Pinpoint the cell where the given text exists, returning its [x, y] midpoint coordinate. 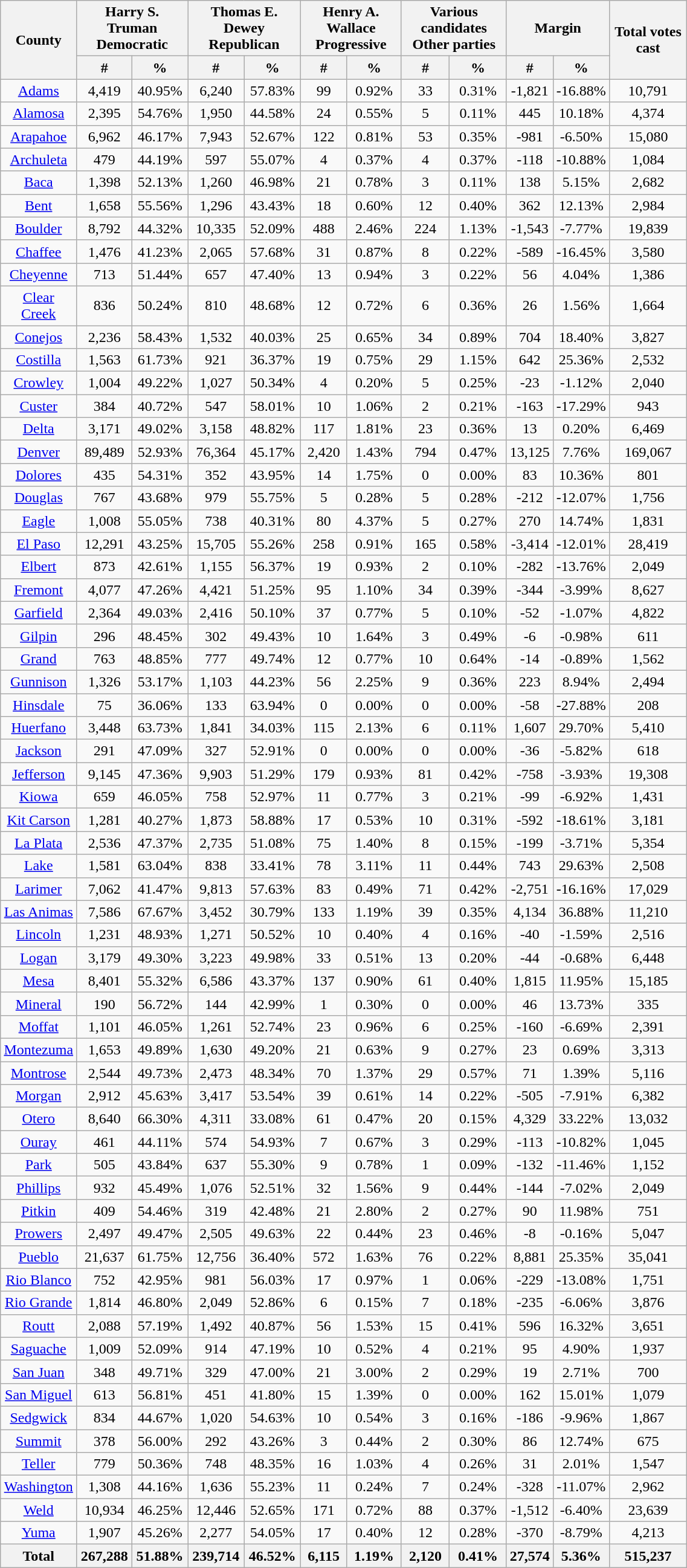
Eagle [39, 521]
Phillips [39, 1188]
45.17% [272, 452]
Kit Carson [39, 820]
-592 [529, 820]
190 [105, 1004]
2.25% [374, 682]
Elbert [39, 567]
13,125 [529, 452]
122 [324, 137]
47.00% [272, 1372]
15,705 [216, 544]
29.63% [581, 866]
4,213 [648, 1533]
-6.92% [581, 797]
1.81% [374, 429]
53.54% [272, 1096]
748 [216, 1464]
0.09% [478, 1165]
0.63% [374, 1050]
58.43% [160, 337]
-113 [529, 1142]
47.09% [160, 751]
56.03% [272, 1280]
Custer [39, 406]
Mineral [39, 1004]
47.26% [160, 590]
-3.71% [581, 843]
29.70% [581, 728]
17,029 [648, 889]
6,448 [648, 958]
763 [105, 659]
3,580 [648, 251]
51.44% [160, 274]
-1.59% [581, 935]
42.48% [272, 1211]
-981 [529, 137]
Gilpin [39, 636]
3,417 [216, 1096]
76 [425, 1257]
48.35% [272, 1464]
713 [105, 274]
767 [105, 498]
981 [216, 1280]
2,912 [105, 1096]
505 [105, 1165]
292 [216, 1441]
52.51% [272, 1188]
704 [529, 337]
1,950 [216, 114]
11.98% [581, 1211]
0.90% [374, 981]
1,664 [648, 306]
16.32% [581, 1326]
4,134 [529, 912]
2,040 [648, 383]
-1,543 [529, 228]
3,651 [648, 1326]
461 [105, 1142]
26 [529, 306]
-7.02% [581, 1188]
36.88% [581, 912]
41.80% [272, 1395]
Arapahoe [39, 137]
Harry S. TrumanDemocratic [132, 28]
9,813 [216, 889]
838 [216, 866]
1,155 [216, 567]
1,152 [648, 1165]
3.00% [374, 1372]
Henry A. WallaceProgressive [352, 28]
224 [425, 228]
41.47% [160, 889]
44.19% [160, 160]
51.08% [272, 843]
0.55% [374, 114]
Thomas E. DeweyRepublican [244, 28]
675 [648, 1441]
258 [324, 544]
0.97% [374, 1280]
1.63% [374, 1257]
50.52% [272, 935]
6,240 [216, 91]
2,120 [425, 1556]
0.89% [478, 337]
4,077 [105, 590]
0.60% [374, 205]
51.25% [272, 590]
943 [648, 406]
Dolores [39, 475]
70 [324, 1073]
659 [105, 797]
54.76% [160, 114]
14.74% [581, 521]
-160 [529, 1027]
144 [216, 1004]
45.26% [160, 1533]
1,532 [216, 337]
43.95% [272, 475]
1.64% [374, 636]
-1.07% [581, 613]
239,714 [216, 1556]
55.32% [160, 981]
47.19% [272, 1349]
50.36% [160, 1464]
Denver [39, 452]
0.53% [374, 820]
44.58% [272, 114]
574 [216, 1142]
1,009 [105, 1349]
42.61% [160, 567]
46.17% [160, 137]
-163 [529, 406]
58.88% [272, 820]
6,382 [648, 1096]
Margin [558, 28]
Pueblo [39, 1257]
27,574 [529, 1556]
-8 [529, 1234]
1.37% [374, 1073]
810 [216, 306]
Las Animas [39, 912]
9,145 [105, 774]
County [39, 40]
2,420 [324, 452]
25.35% [581, 1257]
362 [529, 205]
49.98% [272, 958]
2,473 [216, 1073]
1.13% [478, 228]
2,516 [648, 935]
-0.98% [581, 636]
-118 [529, 160]
613 [105, 1395]
25 [324, 337]
0.96% [374, 1027]
48.82% [272, 429]
Grand [39, 659]
0.18% [478, 1303]
611 [648, 636]
36.06% [160, 705]
33.41% [272, 866]
-10.82% [581, 1142]
572 [324, 1257]
117 [324, 429]
52.13% [160, 182]
21,637 [105, 1257]
1,260 [216, 182]
55.23% [272, 1487]
57.68% [272, 251]
1,281 [105, 820]
0.67% [374, 1142]
-13.08% [581, 1280]
Otero [39, 1119]
12,756 [216, 1257]
5,354 [648, 843]
-6.69% [581, 1027]
49.20% [272, 1050]
1,398 [105, 182]
-3.93% [581, 774]
34.03% [272, 728]
1,841 [216, 728]
5.36% [581, 1556]
63.94% [272, 705]
296 [105, 636]
-13.76% [581, 567]
208 [648, 705]
1.03% [374, 1464]
0.51% [374, 958]
55.07% [272, 160]
137 [324, 981]
55.75% [272, 498]
Total votes cast [648, 40]
2,494 [648, 682]
48.45% [160, 636]
63.04% [160, 866]
50.24% [160, 306]
2.13% [374, 728]
La Plata [39, 843]
4,311 [216, 1119]
13.73% [581, 1004]
179 [324, 774]
49.63% [272, 1234]
8.94% [581, 682]
8,401 [105, 981]
Park [39, 1165]
-9.96% [581, 1418]
-99 [529, 797]
Sedgwick [39, 1418]
0.61% [374, 1096]
Prowers [39, 1234]
3,223 [216, 958]
1,658 [105, 205]
19,308 [648, 774]
90 [529, 1211]
Crowley [39, 383]
51.88% [160, 1556]
1,581 [105, 866]
3,452 [216, 912]
-3.99% [581, 590]
49.22% [160, 383]
3,448 [105, 728]
2,391 [648, 1027]
49.02% [160, 429]
42.95% [160, 1280]
Montezuma [39, 1050]
Delta [39, 429]
2,416 [216, 613]
1,020 [216, 1418]
1,815 [529, 981]
2,505 [216, 1234]
6,115 [324, 1556]
348 [105, 1372]
0.54% [374, 1418]
794 [425, 452]
45.63% [160, 1096]
0.64% [478, 659]
11,210 [648, 912]
Logan [39, 958]
Boulder [39, 228]
1.43% [374, 452]
5,047 [648, 1234]
801 [648, 475]
165 [425, 544]
1,907 [105, 1533]
7,062 [105, 889]
1,045 [648, 1142]
Routt [39, 1326]
2,088 [105, 1326]
18 [324, 205]
1,831 [648, 521]
596 [529, 1326]
55.05% [160, 521]
1,261 [216, 1027]
-16.45% [581, 251]
3,179 [105, 958]
836 [105, 306]
67.67% [160, 912]
13,032 [648, 1119]
Cheyenne [39, 274]
1.15% [478, 360]
12,291 [105, 544]
78 [324, 866]
-12.07% [581, 498]
Fremont [39, 590]
52.97% [272, 797]
12,446 [216, 1510]
Weld [39, 1510]
-344 [529, 590]
738 [216, 521]
8,792 [105, 228]
1,547 [648, 1464]
52.74% [272, 1027]
914 [216, 1349]
Jefferson [39, 774]
-144 [529, 1188]
0.94% [374, 274]
2,065 [216, 251]
319 [216, 1211]
-199 [529, 843]
0.39% [478, 590]
15.01% [581, 1395]
-1,512 [529, 1510]
2,984 [648, 205]
43.68% [160, 498]
-235 [529, 1303]
2,735 [216, 843]
2,508 [648, 866]
Lincoln [39, 935]
9,903 [216, 774]
4,822 [648, 613]
18.40% [581, 337]
-186 [529, 1418]
44.23% [272, 682]
56.72% [160, 1004]
28,419 [648, 544]
Saguache [39, 1349]
445 [529, 114]
30.79% [272, 912]
33.08% [272, 1119]
40.72% [160, 406]
327 [216, 751]
15,185 [648, 981]
50.10% [272, 613]
44.32% [160, 228]
-6 [529, 636]
54.93% [272, 1142]
-6.40% [581, 1510]
20 [425, 1119]
45.49% [160, 1188]
Moffat [39, 1027]
488 [324, 228]
0.87% [374, 251]
46.25% [160, 1510]
Total [39, 1556]
435 [105, 475]
53.17% [160, 682]
-16.16% [581, 889]
Huerfano [39, 728]
3,827 [648, 337]
3,158 [216, 429]
-6.50% [581, 137]
Montrose [39, 1073]
49.43% [272, 636]
San Juan [39, 1372]
Rio Grande [39, 1303]
49.47% [160, 1234]
6,962 [105, 137]
54.63% [272, 1418]
46.80% [160, 1303]
2.46% [374, 228]
451 [216, 1395]
86 [529, 1441]
Jackson [39, 751]
55.26% [272, 544]
2,497 [105, 1234]
1,867 [648, 1418]
270 [529, 521]
22 [324, 1234]
Larimer [39, 889]
515,237 [648, 1556]
-12.01% [581, 544]
7.76% [581, 452]
2.71% [581, 1372]
618 [648, 751]
-11.46% [581, 1165]
57.19% [160, 1326]
89,489 [105, 452]
7,943 [216, 137]
637 [216, 1165]
1,636 [216, 1487]
3,171 [105, 429]
47.37% [160, 843]
779 [105, 1464]
19,839 [648, 228]
0.69% [581, 1050]
834 [105, 1418]
2,682 [648, 182]
48.93% [160, 935]
384 [105, 406]
-23 [529, 383]
-328 [529, 1487]
48.68% [272, 306]
Teller [39, 1464]
2,544 [105, 1073]
547 [216, 406]
3.11% [374, 866]
-589 [529, 251]
8,640 [105, 1119]
58.01% [272, 406]
8,881 [529, 1257]
Yuma [39, 1533]
Summit [39, 1441]
-282 [529, 567]
1,004 [105, 383]
743 [529, 866]
1,607 [529, 728]
1,231 [105, 935]
979 [216, 498]
352 [216, 475]
1,084 [648, 160]
1,653 [105, 1050]
2,536 [105, 843]
1.10% [374, 590]
267,288 [105, 1556]
48.34% [272, 1073]
56.37% [272, 567]
4,421 [216, 590]
-58 [529, 705]
2,364 [105, 613]
Rio Blanco [39, 1280]
-229 [529, 1280]
61.75% [160, 1257]
758 [216, 797]
2,532 [648, 360]
10.18% [581, 114]
10,335 [216, 228]
40.27% [160, 820]
-44 [529, 958]
49.30% [160, 958]
-40 [529, 935]
57.83% [272, 91]
43.43% [272, 205]
Gunnison [39, 682]
169,067 [648, 452]
48.85% [160, 659]
12.13% [581, 205]
115 [324, 728]
-27.88% [581, 705]
81 [425, 774]
56.81% [160, 1395]
1,476 [105, 251]
-52 [529, 613]
Washington [39, 1487]
3,313 [648, 1050]
-0.16% [581, 1234]
49.74% [272, 659]
Alamosa [39, 114]
-17.29% [581, 406]
41.23% [160, 251]
700 [648, 1372]
-10.88% [581, 160]
5,116 [648, 1073]
335 [648, 1004]
57.63% [272, 889]
Pitkin [39, 1211]
1,308 [105, 1487]
23,639 [648, 1510]
El Paso [39, 544]
4.37% [374, 521]
49.89% [160, 1050]
1,751 [648, 1280]
10.36% [581, 475]
1,296 [216, 205]
52.65% [272, 1510]
80 [324, 521]
6,586 [216, 981]
-2,751 [529, 889]
52.67% [272, 137]
Costilla [39, 360]
12.74% [581, 1441]
44.11% [160, 1142]
San Miguel [39, 1395]
-370 [529, 1533]
15,080 [648, 137]
Hinsdale [39, 705]
1,563 [105, 360]
2,395 [105, 114]
1.06% [374, 406]
162 [529, 1395]
0.91% [374, 544]
Kiowa [39, 797]
Morgan [39, 1096]
2.80% [374, 1211]
43.37% [272, 981]
657 [216, 274]
1,814 [105, 1303]
1,756 [648, 498]
0.75% [374, 360]
-505 [529, 1096]
0.81% [374, 137]
0.06% [478, 1280]
55.30% [272, 1165]
50.34% [272, 383]
-212 [529, 498]
0.52% [374, 1349]
0.46% [478, 1234]
1,076 [216, 1188]
4,419 [105, 91]
54.31% [160, 475]
-18.61% [581, 820]
Conejos [39, 337]
1,027 [216, 383]
-7.91% [581, 1096]
1,492 [216, 1326]
0.65% [374, 337]
1,101 [105, 1027]
479 [105, 160]
49.71% [160, 1372]
42.99% [272, 1004]
291 [105, 751]
Garfield [39, 613]
-1.12% [581, 383]
52.91% [272, 751]
16 [324, 1464]
-11.07% [581, 1487]
61.73% [160, 360]
-0.68% [581, 958]
Various candidatesOther parties [454, 28]
-0.89% [581, 659]
43.26% [272, 1441]
7,586 [105, 912]
921 [216, 360]
597 [216, 160]
54.05% [272, 1533]
3,876 [648, 1303]
873 [105, 567]
-1,821 [529, 91]
88 [425, 1510]
54.46% [160, 1211]
5.15% [581, 182]
53 [425, 137]
1,562 [648, 659]
-3,414 [529, 544]
932 [105, 1188]
66.30% [160, 1119]
44.16% [160, 1487]
5,410 [648, 728]
171 [324, 1510]
49.03% [160, 613]
-758 [529, 774]
47.40% [272, 274]
1,937 [648, 1349]
4.04% [581, 274]
1,103 [216, 682]
-7.77% [581, 228]
51.29% [272, 774]
99 [324, 91]
378 [105, 1441]
46 [529, 1004]
10,934 [105, 1510]
1,079 [648, 1395]
Mesa [39, 981]
-36 [529, 751]
52.86% [272, 1303]
1,431 [648, 797]
-5.82% [581, 751]
56.00% [160, 1441]
1,630 [216, 1050]
49.73% [160, 1073]
1,008 [105, 521]
1,386 [648, 274]
2,962 [648, 1487]
55.56% [160, 205]
4,374 [648, 114]
777 [216, 659]
40.31% [272, 521]
0.58% [478, 544]
2,277 [216, 1533]
0.92% [374, 91]
0.26% [478, 1464]
46.52% [272, 1556]
4.90% [581, 1349]
329 [216, 1372]
Bent [39, 205]
43.84% [160, 1165]
1,873 [216, 820]
302 [216, 636]
52.93% [160, 452]
2,236 [105, 337]
63.73% [160, 728]
Archuleta [39, 160]
25.36% [581, 360]
8,627 [648, 590]
Ouray [39, 1142]
44.67% [160, 1418]
1,271 [216, 935]
37 [324, 613]
32 [324, 1188]
11.95% [581, 981]
223 [529, 682]
36.40% [272, 1257]
10,791 [648, 91]
Adams [39, 91]
40.87% [272, 1326]
642 [529, 360]
-14 [529, 659]
1.75% [374, 475]
0.57% [478, 1073]
409 [105, 1211]
Lake [39, 866]
47.36% [160, 774]
Baca [39, 182]
6,469 [648, 429]
-6.06% [581, 1303]
2.01% [581, 1464]
Clear Creek [39, 306]
24 [324, 114]
36.37% [272, 360]
1.40% [374, 843]
46.98% [272, 182]
1.53% [374, 1326]
1,326 [105, 682]
751 [648, 1211]
40.95% [160, 91]
752 [105, 1280]
Chaffee [39, 251]
138 [529, 182]
43.25% [160, 544]
3,181 [648, 820]
Douglas [39, 498]
76,364 [216, 452]
35,041 [648, 1257]
-8.79% [581, 1533]
-132 [529, 1165]
4,329 [529, 1119]
40.03% [272, 337]
33.22% [581, 1119]
-16.88% [581, 91]
